Provide the (X, Y) coordinate of the cell's center where the given text is located.  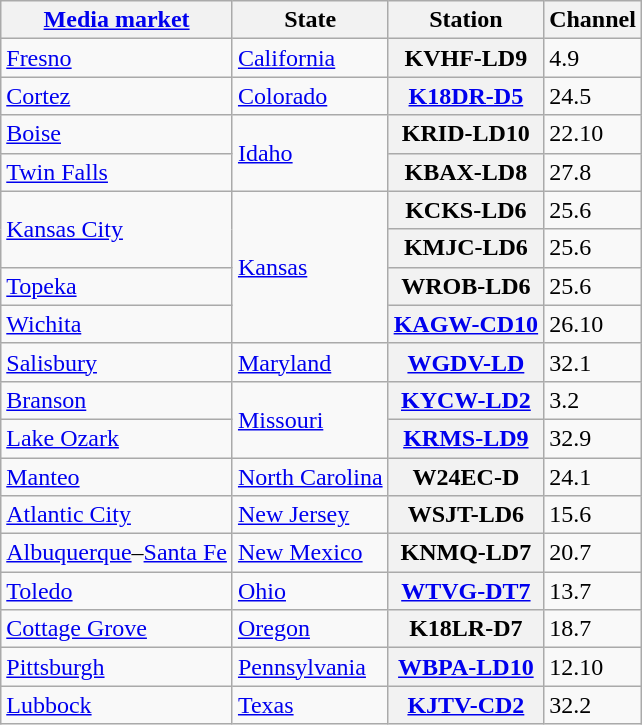
Oregon (310, 629)
24.1 (593, 477)
KNMQ-LD7 (466, 553)
32.9 (593, 438)
State (310, 20)
Pennsylvania (310, 667)
New Jersey (310, 515)
Ohio (310, 591)
WBPA-LD10 (466, 667)
KBAX-LD8 (466, 172)
Station (466, 20)
KRMS-LD9 (466, 438)
26.10 (593, 324)
Albuquerque–Santa Fe (117, 553)
Cottage Grove (117, 629)
20.7 (593, 553)
California (310, 58)
New Mexico (310, 553)
Topeka (117, 286)
KMJC-LD6 (466, 248)
Pittsburgh (117, 667)
Texas (310, 705)
KRID-LD10 (466, 134)
KYCW-LD2 (466, 400)
4.9 (593, 58)
KAGW-CD10 (466, 324)
32.1 (593, 362)
Twin Falls (117, 172)
Atlantic City (117, 515)
24.5 (593, 96)
15.6 (593, 515)
North Carolina (310, 477)
K18DR-D5 (466, 96)
Boise (117, 134)
Manteo (117, 477)
WSJT-LD6 (466, 515)
W24EC-D (466, 477)
Cortez (117, 96)
WGDV-LD (466, 362)
13.7 (593, 591)
12.10 (593, 667)
KVHF-LD9 (466, 58)
Fresno (117, 58)
32.2 (593, 705)
WTVG-DT7 (466, 591)
Toledo (117, 591)
Wichita (117, 324)
Colorado (310, 96)
KCKS-LD6 (466, 210)
Lake Ozark (117, 438)
Salisbury (117, 362)
Idaho (310, 153)
Lubbock (117, 705)
22.10 (593, 134)
3.2 (593, 400)
WROB-LD6 (466, 286)
18.7 (593, 629)
KJTV-CD2 (466, 705)
K18LR-D7 (466, 629)
27.8 (593, 172)
Channel (593, 20)
Media market (117, 20)
Kansas City (117, 229)
Kansas (310, 267)
Maryland (310, 362)
Missouri (310, 419)
Branson (117, 400)
